Detect which cell encompasses the target text, then output its [X, Y] center coordinate. 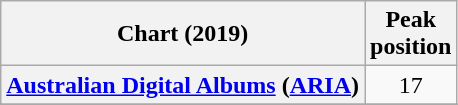
17 [411, 85]
Peakposition [411, 34]
Chart (2019) [183, 34]
Australian Digital Albums (ARIA) [183, 85]
